Capture the cell that displays the provided text and extract its [x, y] central coordinate. 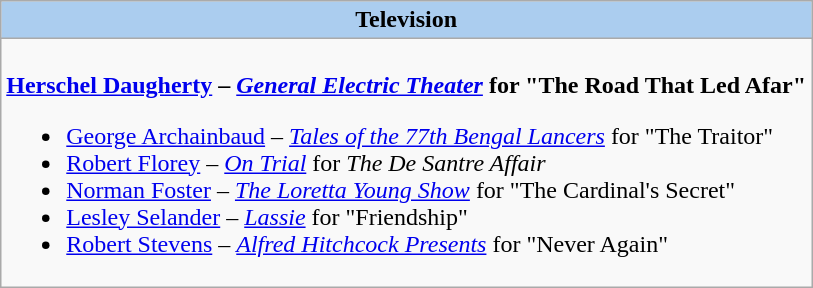
Television [406, 20]
